Extract the (x, y) coordinate from the center of the cell holding the provided text.  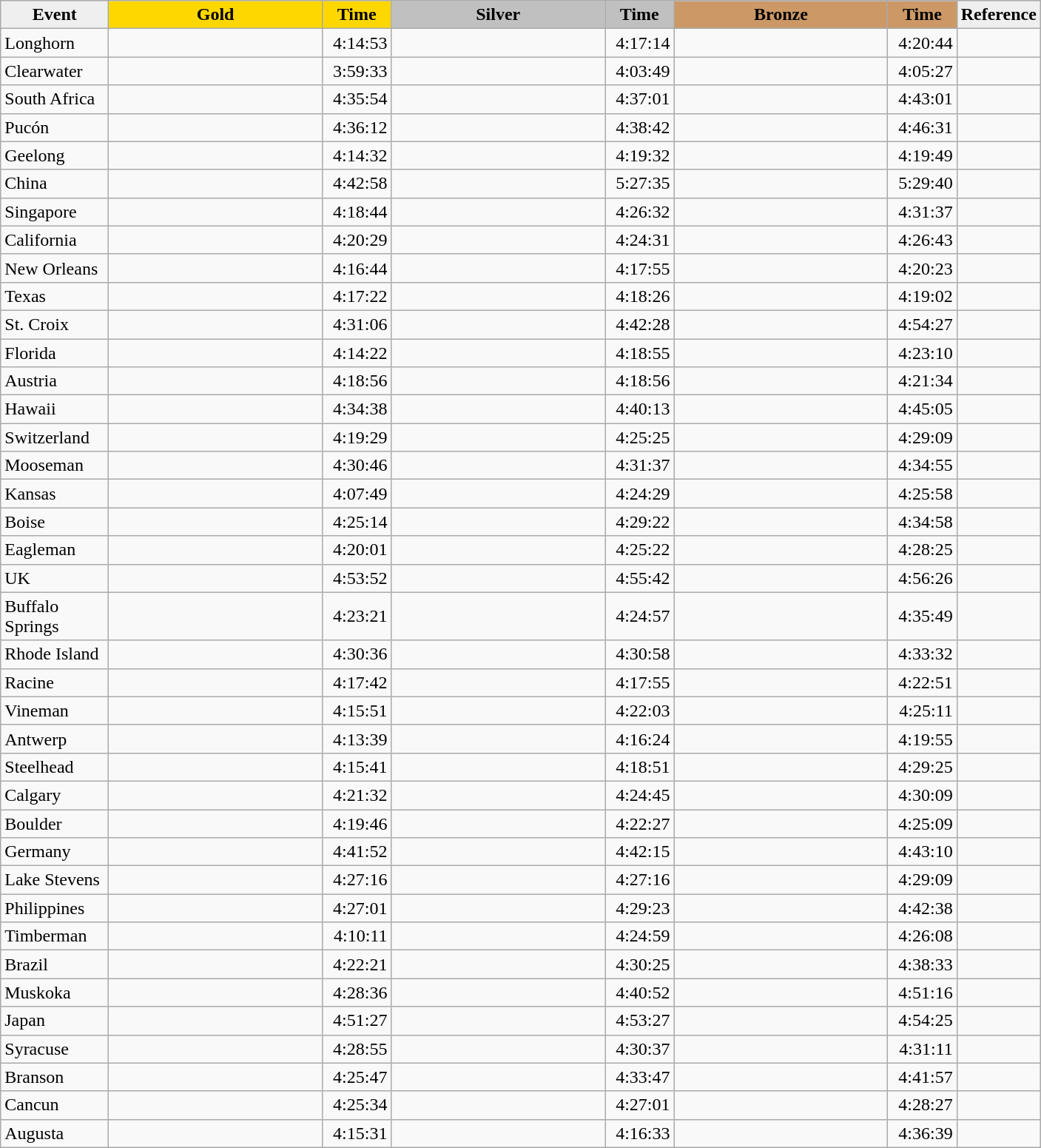
4:24:59 (640, 936)
4:43:01 (923, 99)
4:46:31 (923, 127)
4:51:27 (357, 1021)
4:20:23 (923, 268)
4:18:51 (640, 767)
4:33:32 (923, 654)
4:30:25 (640, 964)
4:28:36 (357, 993)
4:17:42 (357, 682)
Calgary (55, 795)
Bronze (781, 15)
4:45:05 (923, 409)
4:28:27 (923, 1105)
4:17:22 (357, 296)
4:23:10 (923, 353)
4:20:01 (357, 550)
Florida (55, 353)
4:29:22 (640, 522)
4:22:27 (640, 824)
Texas (55, 296)
4:25:11 (923, 711)
4:42:38 (923, 908)
Reference (999, 15)
4:42:15 (640, 852)
4:31:06 (357, 324)
3:59:33 (357, 71)
4:29:23 (640, 908)
4:25:25 (640, 437)
4:40:13 (640, 409)
4:51:16 (923, 993)
Singapore (55, 212)
4:30:09 (923, 795)
Hawaii (55, 409)
Geelong (55, 155)
4:24:29 (640, 494)
Japan (55, 1021)
4:26:32 (640, 212)
4:25:47 (357, 1077)
4:28:25 (923, 550)
Boise (55, 522)
4:35:54 (357, 99)
4:21:32 (357, 795)
New Orleans (55, 268)
4:41:57 (923, 1077)
Eagleman (55, 550)
4:22:51 (923, 682)
Pucón (55, 127)
Philippines (55, 908)
4:26:43 (923, 240)
Silver (499, 15)
4:10:11 (357, 936)
5:27:35 (640, 184)
Boulder (55, 824)
Antwerp (55, 739)
4:30:37 (640, 1049)
4:25:58 (923, 494)
4:19:55 (923, 739)
4:14:53 (357, 43)
Lake Stevens (55, 880)
4:24:31 (640, 240)
Muskoka (55, 993)
4:34:58 (923, 522)
4:19:46 (357, 824)
4:38:42 (640, 127)
4:14:22 (357, 353)
Kansas (55, 494)
Mooseman (55, 466)
4:26:08 (923, 936)
4:54:25 (923, 1021)
4:17:14 (640, 43)
Rhode Island (55, 654)
4:22:03 (640, 711)
4:16:44 (357, 268)
4:18:55 (640, 353)
Switzerland (55, 437)
Cancun (55, 1105)
4:56:26 (923, 578)
4:24:57 (640, 616)
Racine (55, 682)
4:25:22 (640, 550)
UK (55, 578)
Branson (55, 1077)
4:31:11 (923, 1049)
4:40:52 (640, 993)
4:19:32 (640, 155)
4:25:34 (357, 1105)
4:34:38 (357, 409)
Steelhead (55, 767)
4:19:49 (923, 155)
4:55:42 (640, 578)
4:23:21 (357, 616)
4:28:55 (357, 1049)
4:37:01 (640, 99)
4:41:52 (357, 852)
4:43:10 (923, 852)
Gold (216, 15)
4:13:39 (357, 739)
St. Croix (55, 324)
4:36:39 (923, 1133)
4:30:36 (357, 654)
4:22:21 (357, 964)
4:30:46 (357, 466)
4:19:02 (923, 296)
4:16:24 (640, 739)
4:30:58 (640, 654)
4:42:58 (357, 184)
Syracuse (55, 1049)
4:25:14 (357, 522)
4:53:27 (640, 1021)
Clearwater (55, 71)
Buffalo Springs (55, 616)
4:54:27 (923, 324)
4:33:47 (640, 1077)
Event (55, 15)
5:29:40 (923, 184)
California (55, 240)
Brazil (55, 964)
Timberman (55, 936)
4:16:33 (640, 1133)
4:20:29 (357, 240)
Augusta (55, 1133)
4:29:25 (923, 767)
4:15:51 (357, 711)
Vineman (55, 711)
4:42:28 (640, 324)
4:36:12 (357, 127)
4:34:55 (923, 466)
4:38:33 (923, 964)
4:15:41 (357, 767)
4:21:34 (923, 381)
4:07:49 (357, 494)
4:18:44 (357, 212)
4:05:27 (923, 71)
4:03:49 (640, 71)
Germany (55, 852)
4:35:49 (923, 616)
Longhorn (55, 43)
Austria (55, 381)
China (55, 184)
4:24:45 (640, 795)
4:15:31 (357, 1133)
4:14:32 (357, 155)
4:19:29 (357, 437)
4:25:09 (923, 824)
4:20:44 (923, 43)
4:18:26 (640, 296)
South Africa (55, 99)
4:53:52 (357, 578)
